Pinpoint the cell where the given text exists, returning its [x, y] midpoint coordinate. 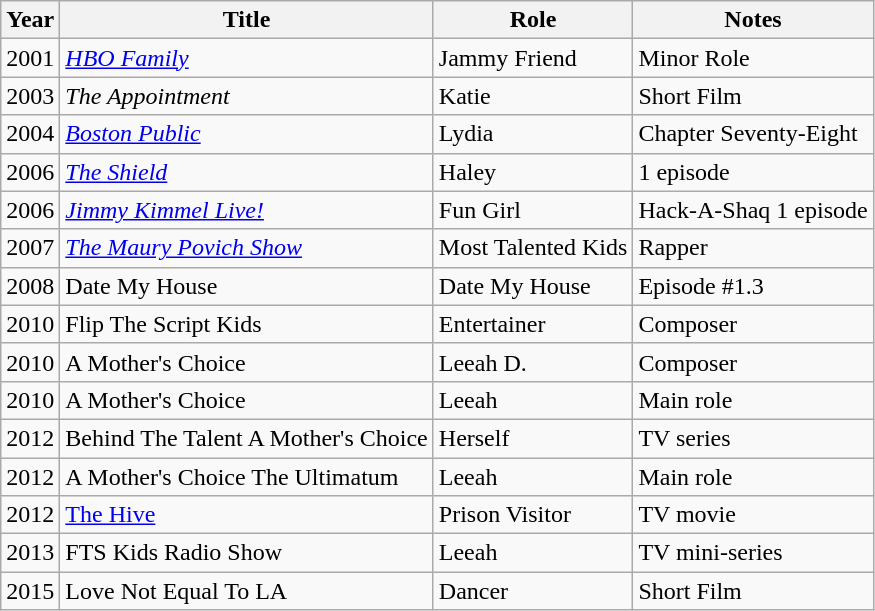
1 episode [753, 172]
Flip The Script Kids [246, 324]
Prison Visitor [533, 515]
Rapper [753, 248]
TV series [753, 438]
Episode #1.3 [753, 286]
Minor Role [753, 58]
The Hive [246, 515]
The Maury Povich Show [246, 248]
Herself [533, 438]
2008 [30, 286]
Love Not Equal To LA [246, 591]
Chapter Seventy-Eight [753, 134]
Year [30, 20]
Haley [533, 172]
Entertainer [533, 324]
2001 [30, 58]
Notes [753, 20]
2004 [30, 134]
2003 [30, 96]
FTS Kids Radio Show [246, 553]
Hack-A-Shaq 1 episode [753, 210]
Boston Public [246, 134]
The Appointment [246, 96]
TV movie [753, 515]
HBO Family [246, 58]
Katie [533, 96]
A Mother's Choice The Ultimatum [246, 477]
Role [533, 20]
2007 [30, 248]
Dancer [533, 591]
Fun Girl [533, 210]
Jimmy Kimmel Live! [246, 210]
Jammy Friend [533, 58]
The Shield [246, 172]
Lydia [533, 134]
Leeah D. [533, 362]
2015 [30, 591]
Title [246, 20]
Most Talented Kids [533, 248]
Behind The Talent A Mother's Choice [246, 438]
2013 [30, 553]
TV mini-series [753, 553]
